Return (X, Y) of the center of cell containing provided text 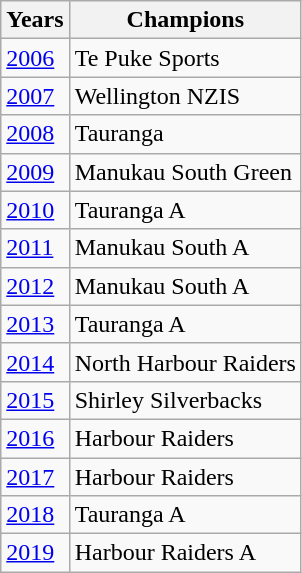
2006 (35, 58)
Years (35, 20)
2015 (35, 400)
Shirley Silverbacks (185, 400)
North Harbour Raiders (185, 362)
2019 (35, 553)
Harbour Raiders A (185, 553)
2010 (35, 210)
2009 (35, 172)
2014 (35, 362)
2013 (35, 324)
2011 (35, 248)
Manukau South Green (185, 172)
2017 (35, 477)
Champions (185, 20)
2012 (35, 286)
Tauranga (185, 134)
2007 (35, 96)
2016 (35, 438)
Wellington NZIS (185, 96)
2018 (35, 515)
2008 (35, 134)
Te Puke Sports (185, 58)
